Scan for the cell matching the given text and deliver its (x, y) coordinate at center. 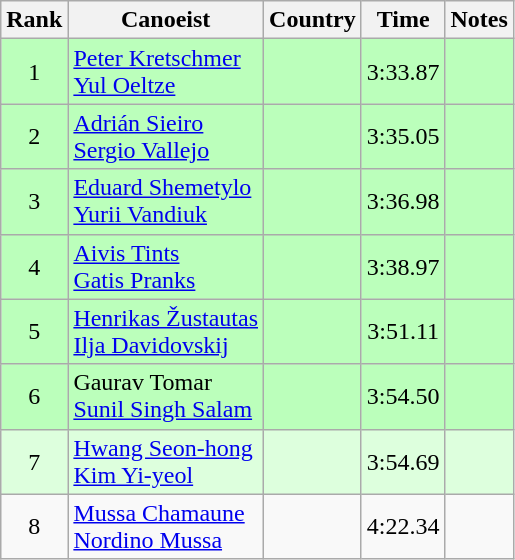
3:51.11 (403, 332)
3:54.50 (403, 396)
3:33.87 (403, 72)
4 (34, 266)
Hwang Seon-hongKim Yi-yeol (166, 462)
Notes (479, 20)
3:35.05 (403, 136)
Peter KretschmerYul Oeltze (166, 72)
4:22.34 (403, 526)
7 (34, 462)
Eduard ShemetyloYurii Vandiuk (166, 202)
Mussa ChamauneNordino Mussa (166, 526)
3 (34, 202)
3:36.98 (403, 202)
Time (403, 20)
Henrikas ŽustautasIlja Davidovskij (166, 332)
Canoeist (166, 20)
Rank (34, 20)
8 (34, 526)
6 (34, 396)
5 (34, 332)
Aivis TintsGatis Pranks (166, 266)
3:54.69 (403, 462)
Adrián SieiroSergio Vallejo (166, 136)
Gaurav TomarSunil Singh Salam (166, 396)
3:38.97 (403, 266)
1 (34, 72)
Country (313, 20)
2 (34, 136)
